From the cell containing the given text, extract its center point as (x, y) coordinate. 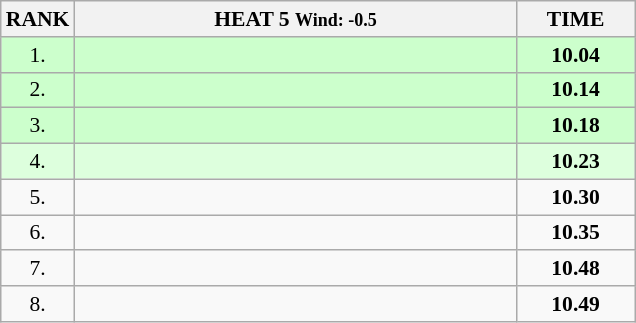
7. (38, 269)
RANK (38, 19)
3. (38, 126)
10.49 (576, 304)
10.48 (576, 269)
TIME (576, 19)
6. (38, 233)
10.14 (576, 90)
5. (38, 197)
2. (38, 90)
10.30 (576, 197)
10.23 (576, 162)
10.35 (576, 233)
HEAT 5 Wind: -0.5 (295, 19)
8. (38, 304)
10.04 (576, 55)
1. (38, 55)
4. (38, 162)
10.18 (576, 126)
